Provide the (x, y) coordinate of the cell's center where the given text is located.  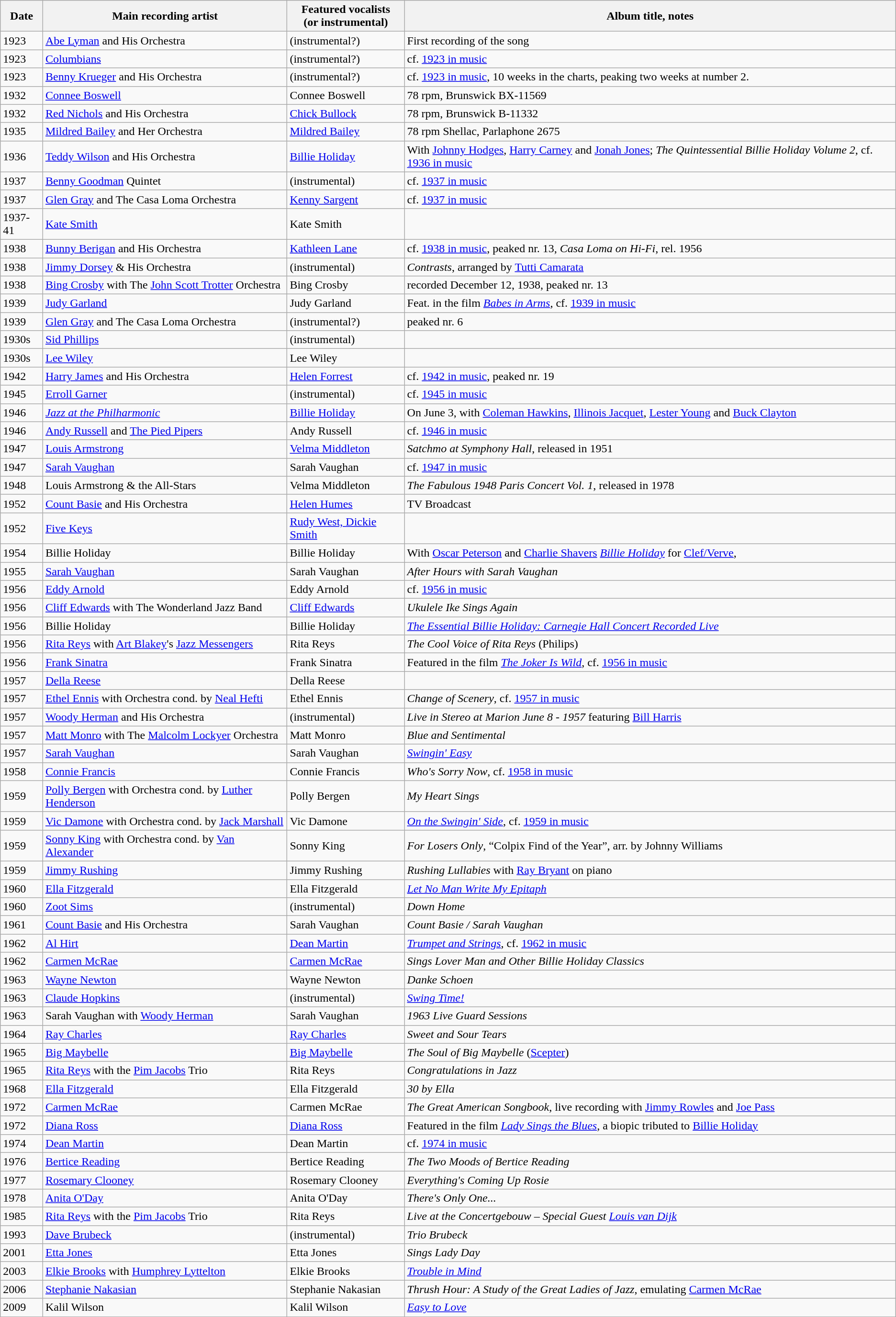
My Heart Sings (650, 796)
cf. 1947 in music (650, 467)
The Soul of Big Maybelle (Scepter) (650, 1052)
Bunny Berigan and His Orchestra (165, 248)
Polly Bergen (346, 796)
Change of Scenery, cf. 1957 in music (650, 699)
cf. 1974 in music (650, 1143)
1985 (22, 1217)
The Fabulous 1948 Paris Concert Vol. 1, released in 1978 (650, 485)
Congratulations in Jazz (650, 1071)
Sid Phillips (165, 340)
Rudy West, Dickie Smith (346, 528)
Erroll Garner (165, 394)
Live in Stereo at Marion June 8 - 1957 featuring Bill Harris (650, 717)
Ethel Ennis with Orchestra cond. by Neal Hefti (165, 699)
Swing Time! (650, 998)
Trouble in Mind (650, 1271)
There's Only One... (650, 1198)
Helen Humes (346, 503)
On June 3, with Coleman Hawkins, Illinois Jacquet, Lester Young and Buck Clayton (650, 413)
Elkie Brooks (346, 1271)
cf. 1942 in music, peaked nr. 19 (650, 376)
With Oscar Peterson and Charlie Shavers Billie Holiday for Clef/Verve, (650, 553)
1937-41 (22, 224)
With Johnny Hodges, Harry Carney and Jonah Jones; The Quintessential Billie Holiday Volume 2, cf. 1936 in music (650, 156)
Feat. in the film Babes in Arms, cf. 1939 in music (650, 303)
1942 (22, 376)
Blue and Sentimental (650, 735)
78 rpm Shellac, Parlaphone 2675 (650, 132)
TV Broadcast (650, 503)
Album title, notes (650, 16)
Sarah Vaughan with Woody Herman (165, 1016)
cf. 1923 in music (650, 59)
Mildred Bailey and Her Orchestra (165, 132)
Danke Schoen (650, 980)
Jazz at the Philharmonic (165, 413)
Five Keys (165, 528)
Mildred Bailey (346, 132)
1955 (22, 571)
Date (22, 16)
cf. 1923 in music, 10 weeks in the charts, peaking two weeks at number 2. (650, 77)
Featured in the film The Joker Is Wild, cf. 1956 in music (650, 662)
1964 (22, 1034)
1945 (22, 394)
First recording of the song (650, 41)
Live at the Concertgebouw – Special Guest Louis van Dijk (650, 1217)
1954 (22, 553)
Helen Forrest (346, 376)
recorded December 12, 1938, peaked nr. 13 (650, 285)
1993 (22, 1235)
Andy Russell (346, 431)
cf. 1938 in music, peaked nr. 13, Casa Loma on Hi-Fi, rel. 1956 (650, 248)
Zoot Sims (165, 907)
Sonny King with Orchestra cond. by Van Alexander (165, 845)
Jimmy Dorsey & His Orchestra (165, 267)
1936 (22, 156)
Rita Reys with Art Blakey's Jazz Messengers (165, 644)
Elkie Brooks with Humphrey Lyttelton (165, 1271)
Everything's Coming Up Rosie (650, 1180)
Ukulele Ike Sings Again (650, 608)
Polly Bergen with Orchestra cond. by Luther Henderson (165, 796)
Thrush Hour: A Study of the Great Ladies of Jazz, emulating Carmen McRae (650, 1289)
Kenny Sargent (346, 199)
Vic Damone with Orchestra cond. by Jack Marshall (165, 821)
Trumpet and Strings, cf. 1962 in music (650, 943)
Sings Lover Man and Other Billie Holiday Classics (650, 961)
Down Home (650, 907)
78 rpm, Brunswick BX-11569 (650, 95)
1978 (22, 1198)
Contrasts, arranged by Tutti Camarata (650, 267)
Chick Bullock (346, 113)
Swingin' Easy (650, 753)
The Great American Songbook, live recording with Jimmy Rowles and Joe Pass (650, 1107)
Main recording artist (165, 16)
On the Swingin' Side, cf. 1959 in music (650, 821)
2001 (22, 1253)
peaked nr. 6 (650, 322)
Andy Russell and The Pied Pipers (165, 431)
1977 (22, 1180)
Cliff Edwards with The Wonderland Jazz Band (165, 608)
Vic Damone (346, 821)
Sings Lady Day (650, 1253)
Ethel Ennis (346, 699)
Dave Brubeck (165, 1235)
1961 (22, 925)
Who's Sorry Now, cf. 1958 in music (650, 771)
For Losers Only, “Colpix Find of the Year”, arr. by Johnny Williams (650, 845)
1958 (22, 771)
cf. 1956 in music (650, 590)
1935 (22, 132)
The Essential Billie Holiday: Carnegie Hall Concert Recorded Live (650, 626)
1948 (22, 485)
Easy to Love (650, 1307)
Al Hirt (165, 943)
After Hours with Sarah Vaughan (650, 571)
78 rpm, Brunswick B-11332 (650, 113)
Featured in the film Lady Sings the Blues, a biopic tributed to Billie Holiday (650, 1125)
Claude Hopkins (165, 998)
2003 (22, 1271)
Bing Crosby (346, 285)
Abe Lyman and His Orchestra (165, 41)
Count Basie / Sarah Vaughan (650, 925)
Red Nichols and His Orchestra (165, 113)
Trio Brubeck (650, 1235)
Satchmo at Symphony Hall, released in 1951 (650, 449)
The Two Moods of Bertice Reading (650, 1161)
Kathleen Lane (346, 248)
Columbians (165, 59)
30 by Ella (650, 1089)
Featured vocalists(or instrumental) (346, 16)
Benny Krueger and His Orchestra (165, 77)
1974 (22, 1143)
Sonny King (346, 845)
2006 (22, 1289)
Woody Herman and His Orchestra (165, 717)
Rushing Lullabies with Ray Bryant on piano (650, 870)
Sweet and Sour Tears (650, 1034)
Louis Armstrong (165, 449)
cf. 1946 in music (650, 431)
1963 Live Guard Sessions (650, 1016)
Bing Crosby with The John Scott Trotter Orchestra (165, 285)
cf. 1945 in music (650, 394)
Matt Monro with The Malcolm Lockyer Orchestra (165, 735)
Benny Goodman Quintet (165, 181)
Let No Man Write My Epitaph (650, 889)
Matt Monro (346, 735)
Louis Armstrong & the All-Stars (165, 485)
Teddy Wilson and His Orchestra (165, 156)
The Cool Voice of Rita Reys (Philips) (650, 644)
1976 (22, 1161)
2009 (22, 1307)
Cliff Edwards (346, 608)
Harry James and His Orchestra (165, 376)
1968 (22, 1089)
